Scan for the cell matching the given text and deliver its [X, Y] coordinate at center. 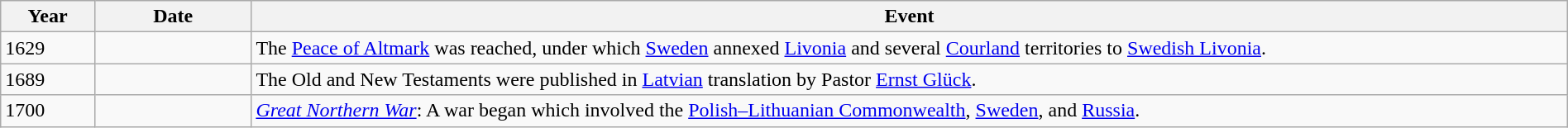
Date [172, 17]
1700 [48, 111]
1689 [48, 79]
Event [910, 17]
The Peace of Altmark was reached, under which Sweden annexed Livonia and several Courland territories to Swedish Livonia. [910, 48]
The Old and New Testaments were published in Latvian translation by Pastor Ernst Glück. [910, 79]
Year [48, 17]
Great Northern War: A war began which involved the Polish–Lithuanian Commonwealth, Sweden, and Russia. [910, 111]
1629 [48, 48]
